Return the (X, Y) coordinate for the center point of the cell that contains the specified text.  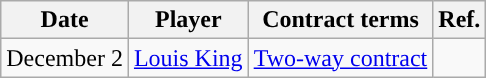
Louis King (188, 58)
Date (65, 20)
December 2 (65, 58)
Ref. (460, 20)
Two-way contract (340, 58)
Player (188, 20)
Contract terms (340, 20)
